Identify which cell holds the provided text, then report its [X, Y] central coordinate. 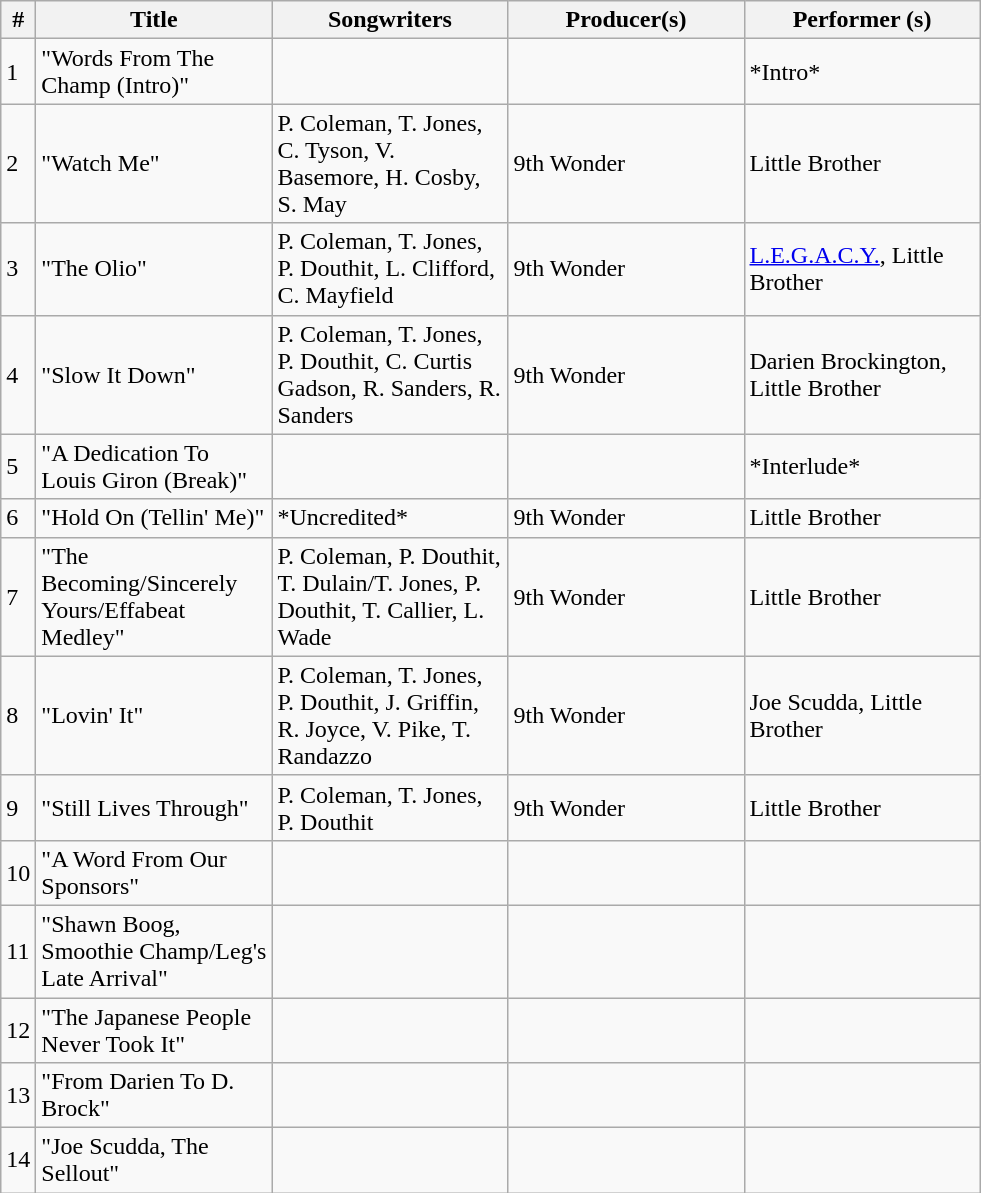
"Still Lives Through" [154, 808]
*Interlude* [862, 466]
"The Japanese People Never Took It" [154, 1030]
Performer (s) [862, 20]
"Shawn Boog, Smoothie Champ/Leg's Late Arrival" [154, 951]
P. Coleman, T. Jones, P. Douthit [390, 808]
# [18, 20]
Songwriters [390, 20]
"Slow It Down" [154, 374]
1 [18, 72]
"The Becoming/Sincerely Yours/Effabeat Medley" [154, 596]
Producer(s) [626, 20]
6 [18, 518]
2 [18, 164]
9 [18, 808]
3 [18, 269]
"A Dedication To Louis Giron (Break)" [154, 466]
P. Coleman, T. Jones, P. Douthit, J. Griffin, R. Joyce, V. Pike, T. Randazzo [390, 716]
L.E.G.A.C.Y., Little Brother [862, 269]
14 [18, 1160]
"A Word From Our Sponsors" [154, 872]
"Words From The Champ (Intro)" [154, 72]
"Watch Me" [154, 164]
"The Olio" [154, 269]
P. Coleman, P. Douthit, T. Dulain/T. Jones, P. Douthit, T. Callier, L. Wade [390, 596]
13 [18, 1096]
12 [18, 1030]
*Intro* [862, 72]
P. Coleman, T. Jones, C. Tyson, V. Basemore, H. Cosby, S. May [390, 164]
"Lovin' It" [154, 716]
"Hold On (Tellin' Me)" [154, 518]
11 [18, 951]
5 [18, 466]
"From Darien To D. Brock" [154, 1096]
10 [18, 872]
4 [18, 374]
Joe Scudda, Little Brother [862, 716]
Darien Brockington, Little Brother [862, 374]
*Uncredited* [390, 518]
8 [18, 716]
7 [18, 596]
P. Coleman, T. Jones, P. Douthit, L. Clifford, C. Mayfield [390, 269]
P. Coleman, T. Jones, P. Douthit, C. Curtis Gadson, R. Sanders, R. Sanders [390, 374]
Title [154, 20]
"Joe Scudda, The Sellout" [154, 1160]
